Output the [X, Y] coordinate of the center of the cell containing the given text.  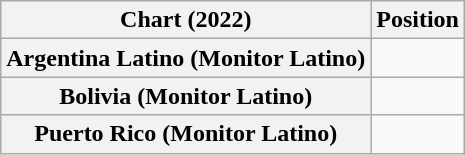
Bolivia (Monitor Latino) [186, 96]
Chart (2022) [186, 20]
Puerto Rico (Monitor Latino) [186, 134]
Argentina Latino (Monitor Latino) [186, 58]
Position [418, 20]
